Scan for the cell matching the given text and deliver its (X, Y) coordinate at center. 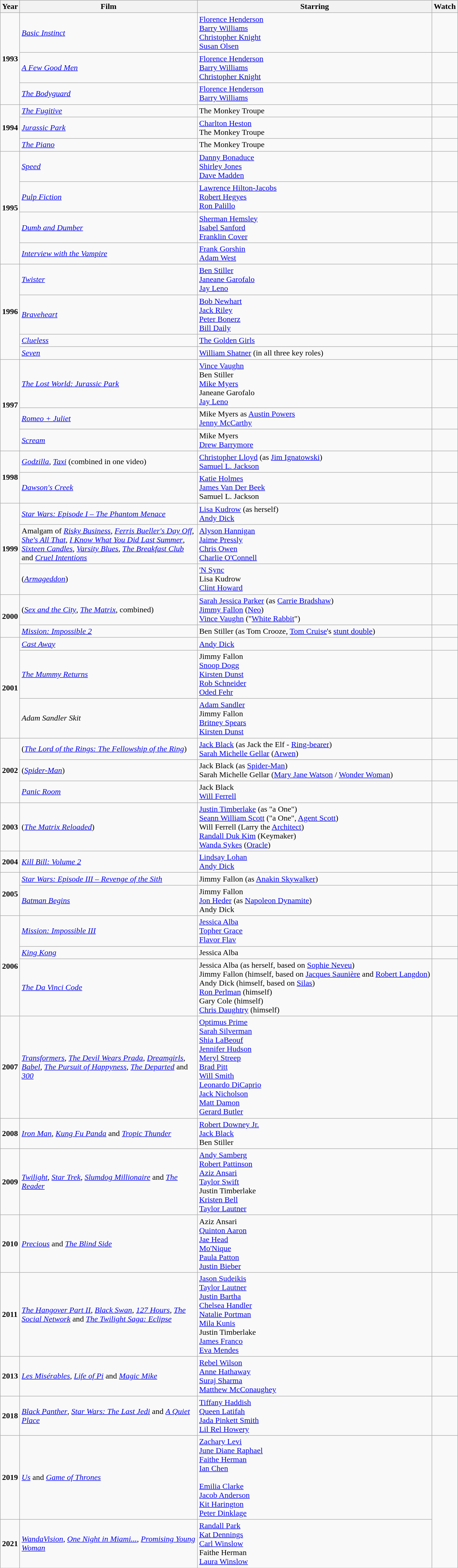
Clueless (109, 341)
2004 (10, 862)
Alyson Hannigan Jaime Pressly Chris Owen Charlie O'Connell (315, 544)
Katie Holmes James Van Der Beek Samuel L. Jackson (315, 488)
2006 (10, 966)
The Golden Girls (315, 341)
2000 (10, 616)
Adam Sandler Skit (109, 718)
Romeo + Juliet (109, 419)
Batman Begins (109, 900)
(Sex and the City, The Matrix, combined) (109, 610)
Seven (109, 353)
Film (109, 7)
The Hangover Part II, Black Swan, 127 Hours, The Social Network and The Twilight Saga: Eclipse (109, 1314)
Charlton Heston The Monkey Troupe (315, 128)
Pulp Fiction (109, 197)
William Shatner (in all three key roles) (315, 353)
The Fugitive (109, 111)
WandaVision, One Night in Miami..., Promising Young Woman (109, 1544)
Jack Black (as Spider-Man) Sarah Michelle Gellar (Mary Jane Watson / Wonder Woman) (315, 771)
(Armageddon) (109, 579)
Andy Dick (315, 644)
Frank Gorshin Adam West (315, 253)
Godzilla, Taxi (combined in one video) (109, 462)
(Spider-Man) (109, 771)
Starring (315, 7)
Les Misérables, Life of Pi and Magic Mike (109, 1376)
The Mummy Returns (109, 674)
Watch (445, 7)
Black Panther, Star Wars: The Last Jedi and A Quiet Place (109, 1416)
(The Lord of the Rings: The Fellowship of the Ring) (109, 749)
Zachary Levi June Diane Raphael Faithe Herman Ian Chen Emilia Clarke Jacob Anderson Kit Harington Peter Dinklage (315, 1478)
1998 (10, 477)
Mike Myers as Austin Powers Jenny McCarthy (315, 419)
The Da Vinci Code (109, 987)
2007 (10, 1067)
Scream (109, 440)
Year (10, 7)
Jimmy Fallon Snoop Dogg Kirsten Dunst Rob Schneider Oded Fehr (315, 674)
Twilight, Star Trek, Slumdog Millionaire and The Reader (109, 1182)
Kill Bill: Volume 2 (109, 862)
Florence Henderson Barry Williams Christopher Knight (315, 68)
2002 (10, 771)
Jurassic Park (109, 128)
Lawrence Hilton-Jacobs Robert Hegyes Ron Palillo (315, 197)
Ben Stiller Janeane Garofalo Jay Leno (315, 279)
2009 (10, 1182)
2013 (10, 1376)
Dumb and Dumber (109, 227)
Star Wars: Episode III – Revenge of the Sith (109, 879)
Adam Sandler Jimmy Fallon Britney Spears Kirsten Dunst (315, 718)
Panic Room (109, 792)
Florence Henderson Barry Williams (315, 93)
Christopher Lloyd (as Jim Ignatowski) Samuel L. Jackson (315, 462)
Andy Samberg Robert PattinsonAziz AnsariTaylor SwiftJustin Timberlake Kristen Bell Taylor Lautner (315, 1182)
Twister (109, 279)
Star Wars: Episode I – The Phantom Menace (109, 514)
Rebel Wilson Anne Hathaway Suraj Sharma Matthew McConaughey (315, 1376)
Us and Game of Thrones (109, 1478)
Mission: Impossible 2 (109, 631)
Precious and The Blind Side (109, 1244)
2003 (10, 827)
2001 (10, 688)
Robert Downey Jr. Jack Black Ben Stiller (315, 1133)
2010 (10, 1244)
Danny Bonaduce Shirley Jones Dave Madden (315, 166)
King Kong (109, 952)
'N Sync Lisa Kudrow Clint Howard (315, 579)
Florence Henderson Barry Williams Christopher Knight Susan Olsen (315, 32)
Jack Black Will Ferrell (315, 792)
Jessica Alba Topher Grace Flavor Flav (315, 931)
2011 (10, 1314)
1996 (10, 311)
Jack Black (as Jack the Elf - Ring-bearer)Sarah Michelle Gellar (Arwen) (315, 749)
1995 (10, 207)
1999 (10, 549)
Sarah Jessica Parker (as Carrie Bradshaw) Jimmy Fallon (Neo) Vince Vaughn ("White Rabbit") (315, 610)
Vince Vaughn Ben Stiller Mike Myers Janeane Garofalo Jay Leno (315, 384)
Mission: Impossible III (109, 931)
Aziz Ansari Quinton Aaron Jae HeadMo'Nique Paula Patton Justin Bieber (315, 1244)
Ben Stiller (as Tom Crooze, Tom Cruise's stunt double) (315, 631)
2018 (10, 1416)
The Piano (109, 145)
Lindsay Lohan Andy Dick (315, 862)
(The Matrix Reloaded) (109, 827)
Jimmy Fallon (as Anakin Skywalker) (315, 879)
Jessica Alba (315, 952)
Interview with the Vampire (109, 253)
Randall Park Kat Dennings Carl Winslow Faithe Herman Laura Winslow (315, 1544)
Bob NewhartJack RileyPeter BonerzBill Daily (315, 315)
Transformers, The Devil Wears Prada, Dreamgirls, Babel, The Pursuit of Happyness, The Departed and 300 (109, 1067)
Mike Myers Drew Barrymore (315, 440)
Jason Sudeikis Taylor Lautner Justin BarthaChelsea Handler Natalie Portman Mila Kunis Justin Timberlake James Franco Eva Mendes (315, 1314)
2021 (10, 1544)
1993 (10, 59)
Iron Man, Kung Fu Panda and Tropic Thunder (109, 1133)
Dawson's Creek (109, 488)
A Few Good Men (109, 68)
2019 (10, 1478)
Lisa Kudrow (as herself) Andy Dick (315, 514)
Braveheart (109, 315)
1994 (10, 128)
Speed (109, 166)
Basic Instinct (109, 32)
Cast Away (109, 644)
2005 (10, 894)
Jimmy Fallon Jon Heder (as Napoleon Dynamite) Andy Dick (315, 900)
The Lost World: Jurassic Park (109, 384)
Tiffany Haddish Queen Latifah Jada Pinkett Smith Lil Rel Howery (315, 1416)
Sherman Hemsley Isabel Sanford Franklin Cover (315, 227)
2008 (10, 1133)
1997 (10, 405)
The Bodyguard (109, 93)
